Pinpoint the cell where the given text exists, returning its (X, Y) midpoint coordinate. 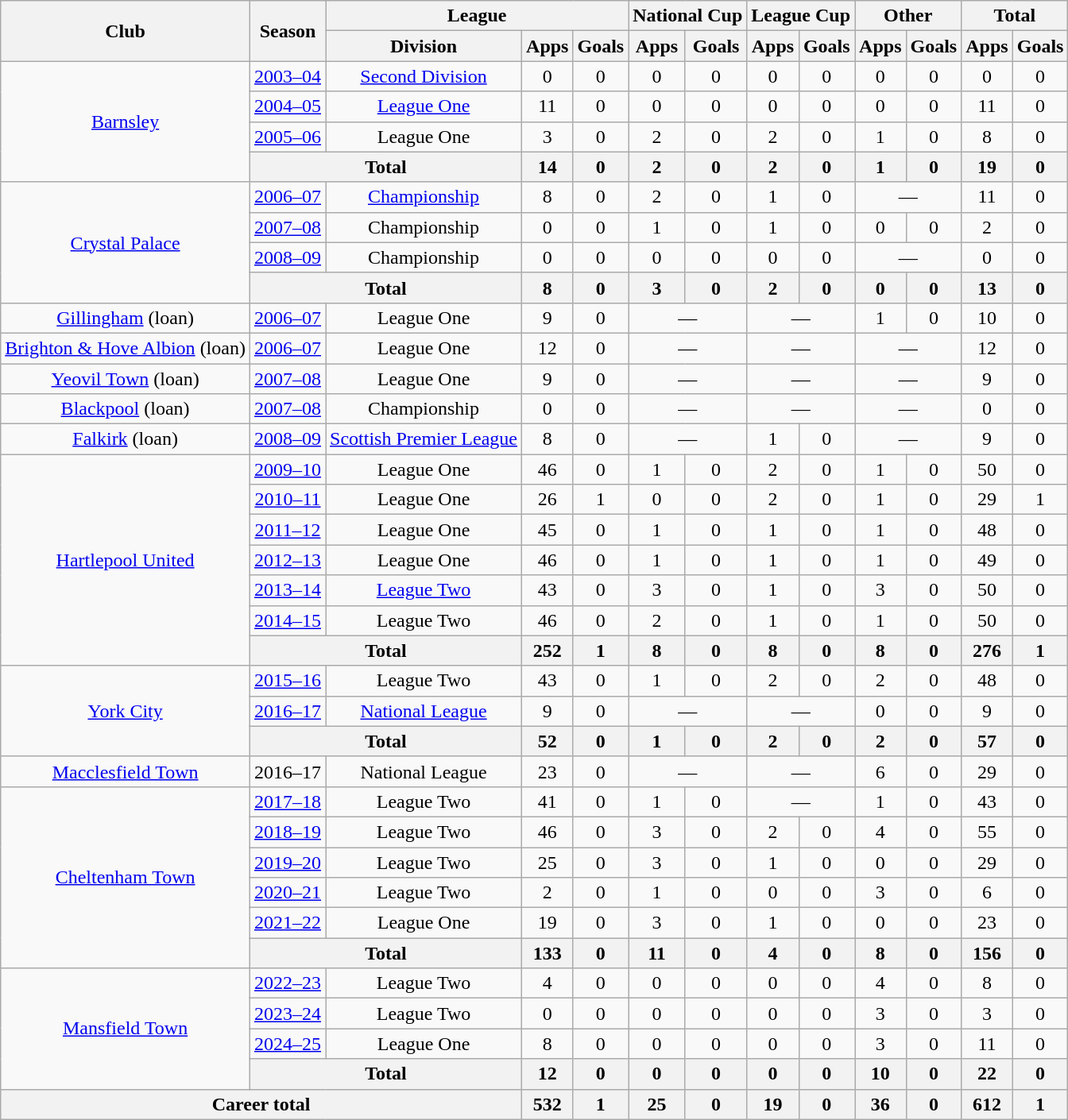
Career total (261, 1104)
13 (987, 288)
Cheltenham Town (126, 877)
2011–12 (288, 530)
2017–18 (288, 801)
League (477, 16)
Falkirk (loan) (126, 439)
Second Division (424, 76)
532 (548, 1104)
2003–04 (288, 76)
22 (987, 1074)
2004–05 (288, 106)
2014–15 (288, 620)
36 (880, 1104)
2019–20 (288, 862)
276 (987, 651)
2021–22 (288, 923)
252 (548, 651)
Brighton & Hove Albion (loan) (126, 348)
2010–11 (288, 500)
2018–19 (288, 832)
49 (987, 560)
2015–16 (288, 681)
2023–24 (288, 1014)
League Cup (801, 16)
612 (987, 1104)
National Cup (688, 16)
45 (548, 530)
2012–13 (288, 560)
Hartlepool United (126, 560)
57 (987, 741)
Macclesfield Town (126, 771)
52 (548, 741)
14 (548, 167)
Barnsley (126, 122)
Season (288, 31)
Scottish Premier League (424, 439)
156 (987, 953)
2024–25 (288, 1044)
41 (548, 801)
Club (126, 31)
2013–14 (288, 590)
55 (987, 832)
Gillingham (loan) (126, 318)
2009–10 (288, 469)
2005–06 (288, 137)
Crystal Palace (126, 242)
2020–21 (288, 893)
York City (126, 711)
Yeovil Town (loan) (126, 379)
Mansfield Town (126, 1029)
133 (548, 953)
Other (908, 16)
2022–23 (288, 983)
Blackpool (loan) (126, 409)
Division (424, 46)
26 (548, 500)
